Pinpoint the cell where the given text exists, returning its (x, y) midpoint coordinate. 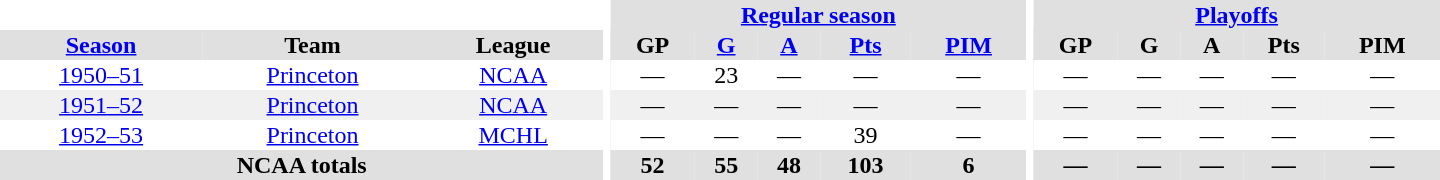
48 (790, 165)
39 (866, 135)
1950–51 (101, 75)
NCAA totals (302, 165)
League (513, 45)
52 (652, 165)
103 (866, 165)
MCHL (513, 135)
Season (101, 45)
6 (968, 165)
Regular season (818, 15)
1952–53 (101, 135)
Playoffs (1236, 15)
23 (726, 75)
Team (312, 45)
55 (726, 165)
1951–52 (101, 105)
